From the cell containing the given text, extract its center point as [X, Y] coordinate. 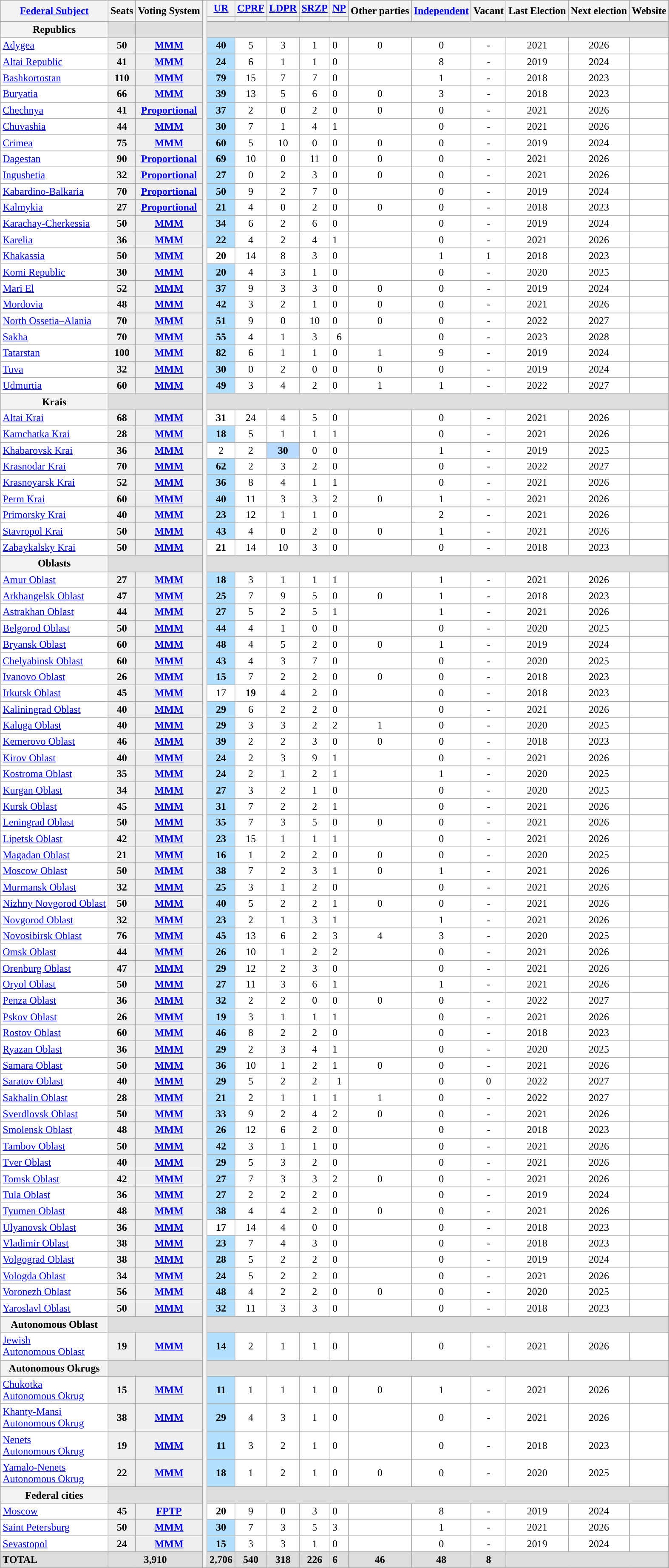
Khanty-MansiAutonomous Okrug [54, 1418]
66 [122, 94]
Mordovia [54, 304]
Amur Oblast [54, 580]
SRZP [315, 9]
FPTP [169, 1511]
Volgograd Oblast [54, 1260]
Sakha [54, 337]
Udmurtia [54, 385]
16 [221, 855]
Sevastopol [54, 1543]
2028 [599, 337]
Tatarstan [54, 353]
Federal Subject [54, 11]
Novosibirsk Oblast [54, 936]
Yamalo-NenetsAutonomous Okrug [54, 1473]
Samara Oblast [54, 1065]
Omsk Oblast [54, 952]
Astrakhan Oblast [54, 612]
Voronezh Oblast [54, 1292]
Autonomous Oblast [54, 1324]
51 [221, 321]
Kamchatka Krai [54, 434]
68 [122, 418]
Khakassia [54, 256]
2,706 [221, 1560]
Saratov Oblast [54, 1081]
North Ossetia–Alania [54, 321]
Magadan Oblast [54, 855]
Novgorod Oblast [54, 919]
Last Election [537, 11]
Oblasts [54, 563]
Arkhangelsk Oblast [54, 596]
Altai Republic [54, 62]
Tambov Oblast [54, 1146]
Federal cities [54, 1495]
Kemerovo Oblast [54, 742]
LDPR [283, 9]
Perm Krai [54, 499]
Vologda Oblast [54, 1276]
49 [221, 385]
62 [221, 467]
Orenburg Oblast [54, 968]
Tomsk Oblast [54, 1178]
540 [251, 1560]
33 [221, 1114]
Adygea [54, 46]
Independent [441, 11]
Tver Oblast [54, 1162]
Rostov Oblast [54, 1033]
69 [221, 159]
Leningrad Oblast [54, 822]
Seats [122, 11]
Penza Oblast [54, 1001]
Murmansk Oblast [54, 887]
Kurgan Oblast [54, 790]
110 [122, 78]
Chuvashia [54, 126]
Ryazan Oblast [54, 1049]
79 [221, 78]
Vladimir Oblast [54, 1244]
Krasnoyarsk Krai [54, 483]
Moscow [54, 1511]
CPRF [251, 9]
JewishAutonomous Oblast [54, 1346]
Republics [54, 29]
Vacant [488, 11]
Oryol Oblast [54, 985]
Karelia [54, 240]
Tuva [54, 369]
Next election [599, 11]
UR [221, 9]
NP [339, 9]
Kaluga Oblast [54, 726]
Smolensk Oblast [54, 1130]
Bashkortostan [54, 78]
Zabaykalsky Krai [54, 547]
Sverdlovsk Oblast [54, 1114]
226 [315, 1560]
Mari El [54, 288]
Pskov Oblast [54, 1017]
Chelyabinsk Oblast [54, 660]
NenetsAutonomous Okrug [54, 1445]
Altai Krai [54, 418]
Irkutsk Oblast [54, 693]
318 [283, 1560]
76 [122, 936]
Crimea [54, 142]
3,910 [155, 1560]
Yaroslavl Oblast [54, 1308]
Khabarovsk Krai [54, 450]
Tyumen Oblast [54, 1211]
Sakhalin Oblast [54, 1098]
Ulyanovsk Oblast [54, 1227]
Nizhny Novgorod Oblast [54, 903]
Voting System [169, 11]
Ingushetia [54, 175]
Bryansk Oblast [54, 644]
Moscow Oblast [54, 871]
Saint Petersburg [54, 1527]
Stavropol Krai [54, 531]
Buryatia [54, 94]
Krasnodar Krai [54, 467]
100 [122, 353]
90 [122, 159]
ChukotkaAutonomous Okrug [54, 1390]
Kostroma Oblast [54, 774]
Chechnya [54, 110]
56 [122, 1292]
Lipetsk Oblast [54, 839]
Komi Republic [54, 272]
Other parties [380, 11]
Karachay-Cherkessia [54, 224]
Kalmykia [54, 208]
55 [221, 337]
Dagestan [54, 159]
Kabardino-Balkaria [54, 191]
Kaliningrad Oblast [54, 709]
Kirov Oblast [54, 758]
Ivanovo Oblast [54, 677]
Website [649, 11]
Krais [54, 401]
TOTAL [54, 1560]
Kursk Oblast [54, 806]
82 [221, 353]
75 [122, 142]
Autonomous Okrugs [54, 1368]
Tula Oblast [54, 1195]
Primorsky Krai [54, 515]
Belgorod Oblast [54, 628]
